From the cell containing the given text, extract its center point as [x, y] coordinate. 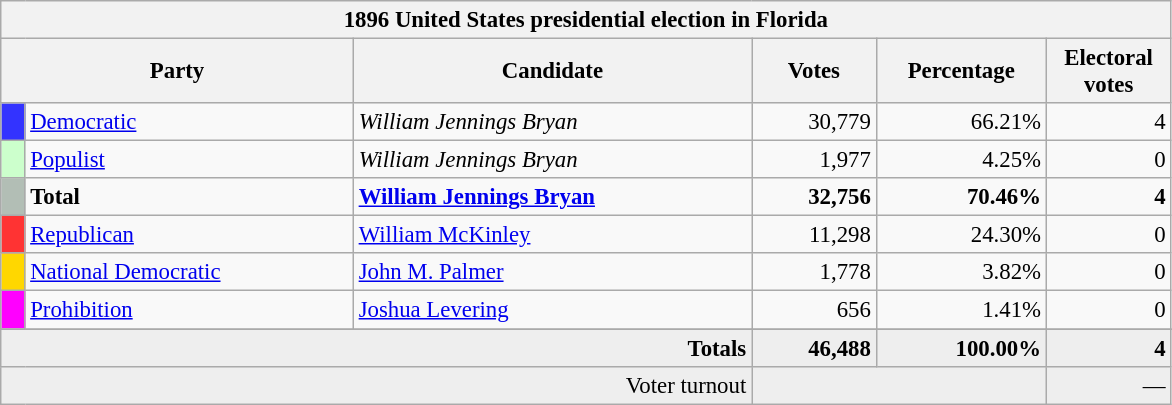
Populist [189, 160]
Percentage [961, 72]
John M. Palmer [552, 273]
656 [814, 310]
1,977 [814, 160]
30,779 [814, 122]
— [1108, 385]
1,778 [814, 273]
100.00% [961, 348]
Joshua Levering [552, 310]
46,488 [814, 348]
11,298 [814, 235]
66.21% [961, 122]
32,756 [814, 197]
3.82% [961, 273]
Party [178, 72]
24.30% [961, 235]
William McKinley [552, 235]
Votes [814, 72]
1896 United States presidential election in Florida [586, 20]
Electoral votes [1108, 72]
Democratic [189, 122]
National Democratic [189, 273]
Total [189, 197]
1.41% [961, 310]
Republican [189, 235]
4.25% [961, 160]
Prohibition [189, 310]
Voter turnout [376, 385]
Totals [376, 348]
70.46% [961, 197]
Candidate [552, 72]
